Output the (x, y) coordinate of the center of the cell containing the given text.  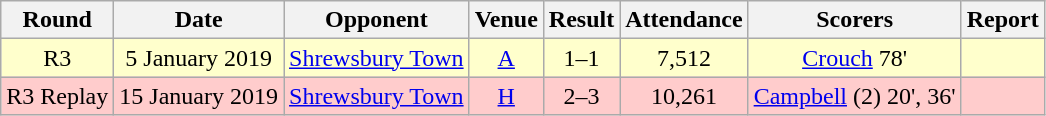
Campbell (2) 20', 36' (854, 96)
H (506, 96)
10,261 (684, 96)
Venue (506, 20)
1–1 (581, 58)
15 January 2019 (199, 96)
Result (581, 20)
Report (1002, 20)
Date (199, 20)
Scorers (854, 20)
R3 Replay (58, 96)
2–3 (581, 96)
Round (58, 20)
R3 (58, 58)
Crouch 78' (854, 58)
A (506, 58)
Attendance (684, 20)
7,512 (684, 58)
5 January 2019 (199, 58)
Opponent (377, 20)
